Scan for the cell matching the given text and deliver its (X, Y) coordinate at center. 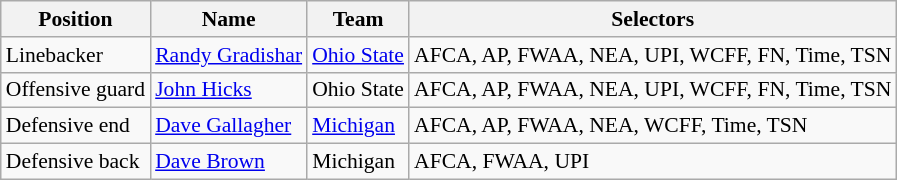
John Hicks (228, 90)
Randy Gradishar (228, 55)
Defensive end (76, 126)
Dave Brown (228, 162)
Offensive guard (76, 90)
Name (228, 19)
Position (76, 19)
AFCA, FWAA, UPI (652, 162)
AFCA, AP, FWAA, NEA, WCFF, Time, TSN (652, 126)
Dave Gallagher (228, 126)
Defensive back (76, 162)
Selectors (652, 19)
Team (358, 19)
Linebacker (76, 55)
